Scan for the cell matching the given text and deliver its [x, y] coordinate at center. 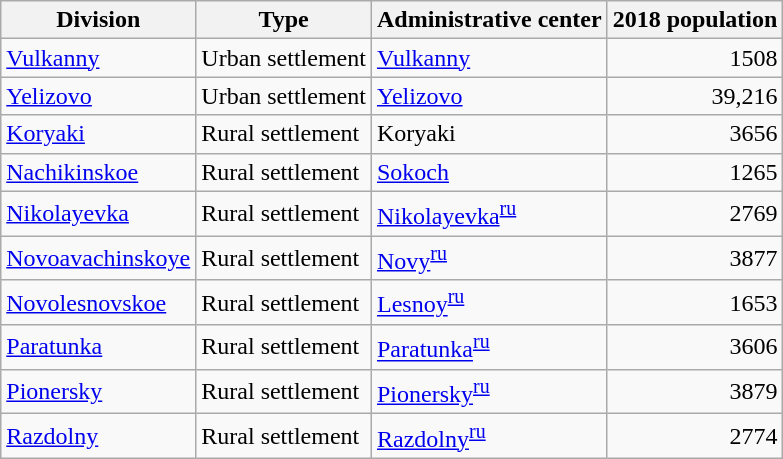
Division [98, 20]
Nikolayevka [98, 214]
39,216 [695, 96]
2018 population [695, 20]
Paratunka [98, 348]
2769 [695, 214]
3606 [695, 348]
Lesnoyru [489, 302]
Nachikinskoe [98, 172]
3656 [695, 134]
Nikolayevkaru [489, 214]
Pionersky [98, 392]
Novolesnovskoe [98, 302]
Administrative center [489, 20]
Pionerskyru [489, 392]
1508 [695, 58]
Paratunkaru [489, 348]
Sokoch [489, 172]
Novyru [489, 258]
Novoavachinskoye [98, 258]
Razdolnyru [489, 436]
Type [284, 20]
1265 [695, 172]
1653 [695, 302]
Razdolny [98, 436]
3879 [695, 392]
3877 [695, 258]
2774 [695, 436]
